From the cell containing the given text, extract its center point as [X, Y] coordinate. 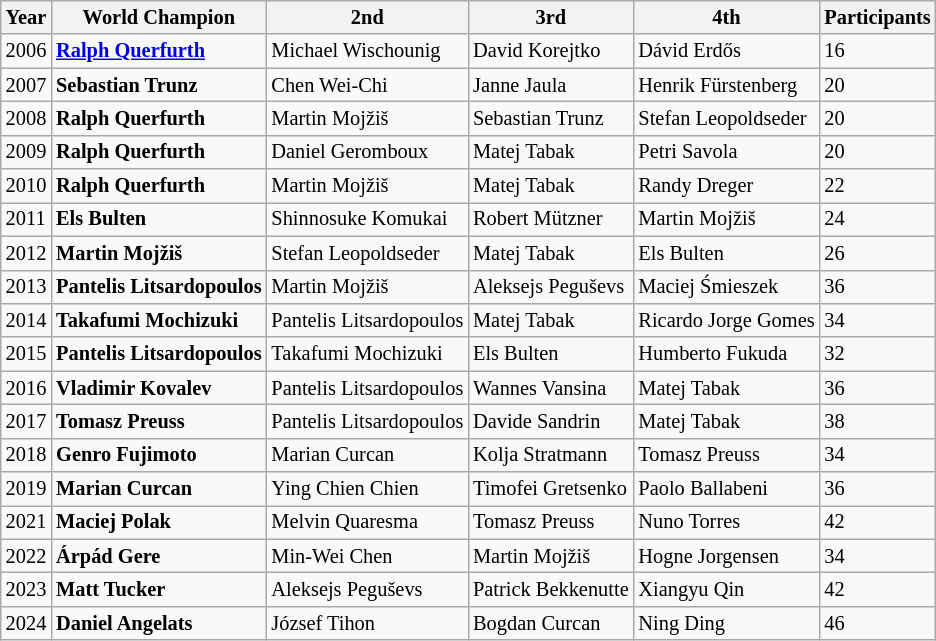
Ricardo Jorge Gomes [727, 320]
2010 [26, 186]
Matt Tucker [158, 589]
Maciej Śmieszek [727, 287]
2015 [26, 354]
József Tihon [367, 623]
2017 [26, 421]
Chen Wei-Chi [367, 85]
2nd [367, 17]
4th [727, 17]
Kolja Stratmann [550, 455]
2008 [26, 118]
26 [877, 253]
Daniel Geromboux [367, 152]
2018 [26, 455]
2016 [26, 388]
2021 [26, 522]
Nuno Torres [727, 522]
Melvin Quaresma [367, 522]
Maciej Polak [158, 522]
Paolo Ballabeni [727, 489]
Daniel Angelats [158, 623]
22 [877, 186]
Randy Dreger [727, 186]
2012 [26, 253]
2022 [26, 556]
Min-Wei Chen [367, 556]
Ning Ding [727, 623]
Timofei Gretsenko [550, 489]
Michael Wischounig [367, 51]
24 [877, 219]
Hogne Jorgensen [727, 556]
32 [877, 354]
2014 [26, 320]
Wannes Vansina [550, 388]
Árpád Gere [158, 556]
Shinnosuke Komukai [367, 219]
Year [26, 17]
Ying Chien Chien [367, 489]
Humberto Fukuda [727, 354]
3rd [550, 17]
16 [877, 51]
World Champion [158, 17]
2019 [26, 489]
2023 [26, 589]
46 [877, 623]
Henrik Fürstenberg [727, 85]
2009 [26, 152]
Xiangyu Qin [727, 589]
38 [877, 421]
Petri Savola [727, 152]
2007 [26, 85]
Patrick Bekkenutte [550, 589]
Davide Sandrin [550, 421]
Genro Fujimoto [158, 455]
2013 [26, 287]
2011 [26, 219]
Robert Mützner [550, 219]
2024 [26, 623]
Dávid Erdős [727, 51]
Participants [877, 17]
Vladimir Kovalev [158, 388]
David Korejtko [550, 51]
Janne Jaula [550, 85]
2006 [26, 51]
Bogdan Curcan [550, 623]
